Return the (X, Y) coordinate for the center point of the cell that contains the specified text.  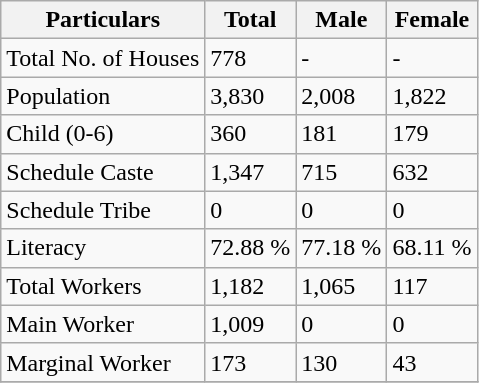
Population (103, 96)
Total No. of Houses (103, 58)
173 (250, 362)
179 (432, 134)
Child (0-6) (103, 134)
117 (432, 286)
Particulars (103, 20)
1,182 (250, 286)
Schedule Caste (103, 172)
1,347 (250, 172)
Total Workers (103, 286)
1,065 (342, 286)
Male (342, 20)
72.88 % (250, 248)
3,830 (250, 96)
1,009 (250, 324)
778 (250, 58)
360 (250, 134)
632 (432, 172)
Schedule Tribe (103, 210)
Total (250, 20)
2,008 (342, 96)
43 (432, 362)
Literacy (103, 248)
1,822 (432, 96)
Female (432, 20)
77.18 % (342, 248)
68.11 % (432, 248)
181 (342, 134)
Marginal Worker (103, 362)
130 (342, 362)
Main Worker (103, 324)
715 (342, 172)
